Determine the (x, y) coordinate at the center of the cell enclosing the given text.  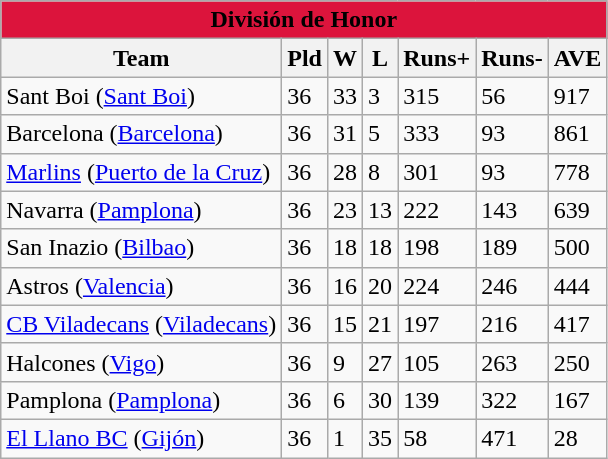
216 (512, 324)
L (380, 58)
Runs+ (437, 58)
27 (380, 362)
23 (344, 210)
917 (578, 96)
639 (578, 210)
263 (512, 362)
246 (512, 286)
Navarra (Pamplona) (142, 210)
20 (380, 286)
Pamplona (Pamplona) (142, 400)
División de Honor (304, 20)
Barcelona (Barcelona) (142, 134)
CB Viladecans (Viladecans) (142, 324)
Astros (Valencia) (142, 286)
143 (512, 210)
6 (344, 400)
AVE (578, 58)
Runs- (512, 58)
30 (380, 400)
167 (578, 400)
San Inazio (Bilbao) (142, 248)
139 (437, 400)
31 (344, 134)
13 (380, 210)
197 (437, 324)
471 (512, 438)
315 (437, 96)
3 (380, 96)
Marlins (Puerto de la Cruz) (142, 172)
189 (512, 248)
56 (512, 96)
198 (437, 248)
301 (437, 172)
8 (380, 172)
5 (380, 134)
Team (142, 58)
33 (344, 96)
105 (437, 362)
21 (380, 324)
333 (437, 134)
1 (344, 438)
W (344, 58)
15 (344, 324)
417 (578, 324)
250 (578, 362)
58 (437, 438)
444 (578, 286)
35 (380, 438)
224 (437, 286)
9 (344, 362)
Halcones (Vigo) (142, 362)
500 (578, 248)
778 (578, 172)
222 (437, 210)
861 (578, 134)
322 (512, 400)
Pld (305, 58)
Sant Boi (Sant Boi) (142, 96)
El Llano BC (Gijón) (142, 438)
16 (344, 286)
